For the text-containing cell, return its midpoint in [X, Y] coordinate format. 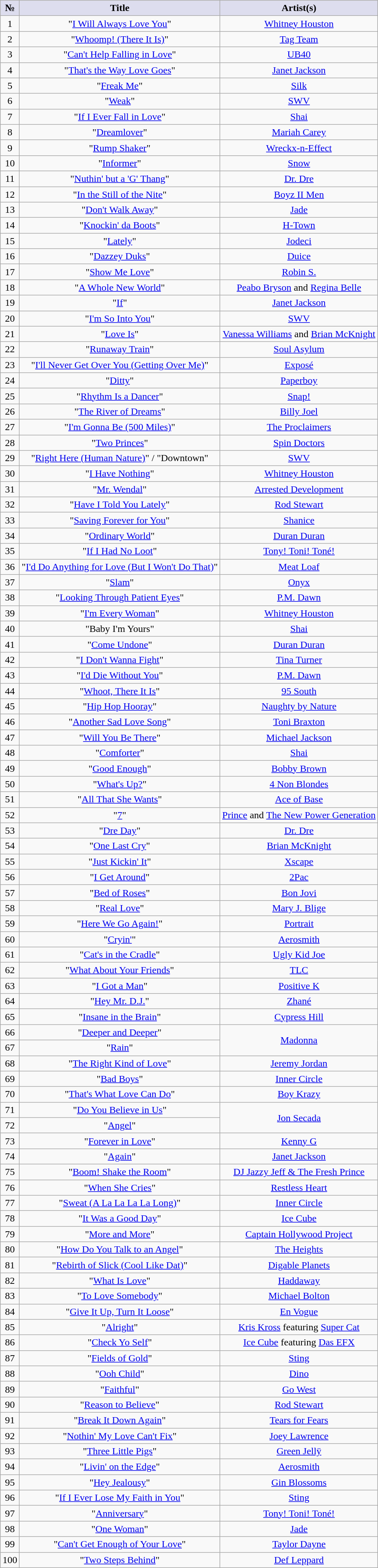
Arrested Development [299, 489]
36 [10, 567]
"Knockin' da Boots" [120, 225]
33 [10, 520]
"Livin' on the Edge" [120, 1467]
4 Non Blondes [299, 784]
Shanice [299, 520]
44 [10, 691]
"Informer" [120, 163]
UB40 [299, 55]
83 [10, 1296]
Wreckx-n-Effect [299, 148]
5 [10, 86]
"When She Cries" [120, 1188]
"Here We Go Again!" [120, 923]
61 [10, 955]
"That's What Love Can Do" [120, 1094]
Boy Krazy [299, 1094]
"Ordinary World" [120, 536]
Meat Loaf [299, 567]
"Insane in the Brain" [120, 1017]
"I Get Around" [120, 877]
51 [10, 799]
Portrait [299, 923]
"Mr. Wendal" [120, 489]
29 [10, 458]
"Looking Through Patient Eyes" [120, 598]
№ [10, 8]
34 [10, 536]
Madonna [299, 1040]
28 [10, 442]
30 [10, 474]
Soul Asylum [299, 349]
Billy Joel [299, 411]
"Comforter" [120, 753]
"Anniversary" [120, 1513]
Xscape [299, 861]
"Runaway Train" [120, 349]
1 [10, 24]
32 [10, 505]
Boyz II Men [299, 194]
"Slam" [120, 582]
"Just Kickin' It" [120, 861]
20 [10, 318]
DJ Jazzy Jeff & The Fresh Prince [299, 1172]
52 [10, 815]
The Proclaimers [299, 427]
87 [10, 1358]
94 [10, 1467]
"Rump Shaker" [120, 148]
38 [10, 598]
57 [10, 892]
"Three Little Pigs" [120, 1451]
"If I Ever Lose My Faith in You" [120, 1498]
"Two Princes" [120, 442]
"That's the Way Love Goes" [120, 70]
H-Town [299, 225]
Kris Kross featuring Super Cat [299, 1327]
80 [10, 1250]
"Real Love" [120, 908]
62 [10, 970]
Tina Turner [299, 660]
"Check Yo Self" [120, 1343]
2Pac [299, 877]
Haddaway [299, 1281]
Taylor Dayne [299, 1544]
"Bad Boys" [120, 1079]
"I'm Gonna Be (500 Miles)" [120, 427]
"Whoot, There It Is" [120, 691]
"Have I Told You Lately" [120, 505]
92 [10, 1435]
"Love Is" [120, 334]
"One Last Cry" [120, 846]
9 [10, 148]
Tag Team [299, 39]
76 [10, 1188]
15 [10, 241]
"Faithful" [120, 1389]
7 [10, 117]
Jon Secada [299, 1117]
53 [10, 830]
"A Whole New World" [120, 287]
"Boom! Shake the Room" [120, 1172]
Naughty by Nature [299, 707]
"If I Ever Fall in Love" [120, 117]
70 [10, 1094]
60 [10, 939]
"Ditty" [120, 380]
85 [10, 1327]
"Lately" [120, 241]
"7" [120, 815]
"Forever in Love" [120, 1141]
Bobby Brown [299, 769]
40 [10, 629]
"Bed of Roses" [120, 892]
68 [10, 1063]
74 [10, 1156]
99 [10, 1544]
98 [10, 1529]
"Baby I'm Yours" [120, 629]
24 [10, 380]
25 [10, 396]
90 [10, 1405]
72 [10, 1125]
"How Do You Talk to an Angel" [120, 1250]
14 [10, 225]
"Dre Day" [120, 830]
16 [10, 256]
"What's Up?" [120, 784]
11 [10, 179]
"Another Sad Love Song" [120, 722]
"Do You Believe in Us" [120, 1110]
"I'd Do Anything for Love (But I Won't Do That)" [120, 567]
"If" [120, 303]
"I Don't Wanna Fight" [120, 660]
93 [10, 1451]
Positive K [299, 986]
"What About Your Friends" [120, 970]
6 [10, 101]
"It Was a Good Day" [120, 1219]
"Ooh Child" [120, 1374]
"Rebirth of Slick (Cool Like Dat)" [120, 1265]
"In the Still of the Nite" [120, 194]
Ace of Base [299, 799]
Onyx [299, 582]
19 [10, 303]
The Heights [299, 1250]
97 [10, 1513]
47 [10, 738]
Ugly Kid Joe [299, 955]
"Freak Me" [120, 86]
"I'd Die Without You" [120, 675]
31 [10, 489]
56 [10, 877]
"The River of Dreams" [120, 411]
54 [10, 846]
22 [10, 349]
59 [10, 923]
26 [10, 411]
"All That She Wants" [120, 799]
88 [10, 1374]
Digable Planets [299, 1265]
42 [10, 660]
79 [10, 1234]
2 [10, 39]
Tears for Fears [299, 1420]
95 [10, 1482]
Vanessa Williams and Brian McKnight [299, 334]
84 [10, 1312]
23 [10, 365]
10 [10, 163]
"Can't Get Enough of Your Love" [120, 1544]
Captain Hollywood Project [299, 1234]
Michael Bolton [299, 1296]
63 [10, 986]
Green Jellÿ [299, 1451]
Brian McKnight [299, 846]
"Good Enough" [120, 769]
Exposé [299, 365]
"Give It Up, Turn It Loose" [120, 1312]
"I'm So Into You" [120, 318]
Kenny G [299, 1141]
49 [10, 769]
"Deeper and Deeper" [120, 1032]
"To Love Somebody" [120, 1296]
"Nothin' My Love Can't Fix" [120, 1435]
13 [10, 210]
"I'm Every Woman" [120, 613]
Def Leppard [299, 1560]
Title [120, 8]
Go West [299, 1389]
Mary J. Blige [299, 908]
"Will You Be There" [120, 738]
Duice [299, 256]
"What Is Love" [120, 1281]
"Dreamlover" [120, 132]
Ice Cube featuring Das EFX [299, 1343]
"I Will Always Love You" [120, 24]
78 [10, 1219]
"Rain" [120, 1048]
"Hip Hop Hooray" [120, 707]
"I Have Nothing" [120, 474]
45 [10, 707]
4 [10, 70]
73 [10, 1141]
37 [10, 582]
Jodeci [299, 241]
"Don't Walk Away" [120, 210]
En Vogue [299, 1312]
21 [10, 334]
66 [10, 1032]
17 [10, 272]
41 [10, 644]
55 [10, 861]
Bon Jovi [299, 892]
"Hey Jealousy" [120, 1482]
91 [10, 1420]
86 [10, 1343]
"Weak" [120, 101]
96 [10, 1498]
"Reason to Believe" [120, 1405]
"Dazzey Duks" [120, 256]
"I'll Never Get Over You (Getting Over Me)" [120, 365]
"Again" [120, 1156]
Artist(s) [299, 8]
Paperboy [299, 380]
"Cat's in the Cradle" [120, 955]
"One Woman" [120, 1529]
Peabo Bryson and Regina Belle [299, 287]
35 [10, 551]
"Can't Help Falling in Love" [120, 55]
"Rhythm Is a Dancer" [120, 396]
77 [10, 1203]
"I Got a Man" [120, 986]
Snow [299, 163]
"More and More" [120, 1234]
82 [10, 1281]
27 [10, 427]
"Fields of Gold" [120, 1358]
95 South [299, 691]
46 [10, 722]
8 [10, 132]
"Two Steps Behind" [120, 1560]
"Cryin'" [120, 939]
12 [10, 194]
Spin Doctors [299, 442]
Dino [299, 1374]
3 [10, 55]
Robin S. [299, 272]
48 [10, 753]
"Hey Mr. D.J." [120, 1001]
67 [10, 1048]
Joey Lawrence [299, 1435]
Jeremy Jordan [299, 1063]
Michael Jackson [299, 738]
43 [10, 675]
50 [10, 784]
"Nuthin' but a 'G' Thang" [120, 179]
Restless Heart [299, 1188]
Snap! [299, 396]
Mariah Carey [299, 132]
"Whoomp! (There It Is)" [120, 39]
69 [10, 1079]
75 [10, 1172]
Zhané [299, 1001]
"Angel" [120, 1125]
"If I Had No Loot" [120, 551]
64 [10, 1001]
Prince and The New Power Generation [299, 815]
TLC [299, 970]
100 [10, 1560]
"Break It Down Again" [120, 1420]
39 [10, 613]
81 [10, 1265]
18 [10, 287]
"The Right Kind of Love" [120, 1063]
Gin Blossoms [299, 1482]
"Right Here (Human Nature)" / "Downtown" [120, 458]
89 [10, 1389]
"Show Me Love" [120, 272]
Ice Cube [299, 1219]
58 [10, 908]
"Saving Forever for You" [120, 520]
"Alright" [120, 1327]
65 [10, 1017]
Toni Braxton [299, 722]
Cypress Hill [299, 1017]
"Sweat (A La La La La Long)" [120, 1203]
"Come Undone" [120, 644]
Silk [299, 86]
71 [10, 1110]
